Scan for the cell matching the given text and deliver its (x, y) coordinate at center. 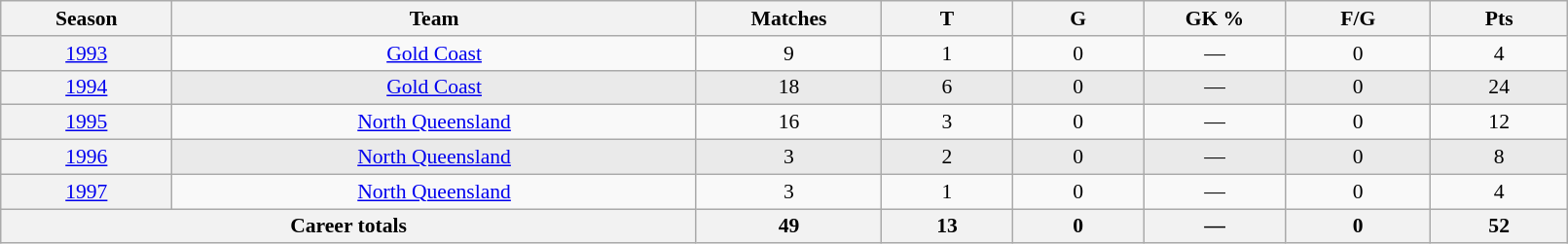
G (1078, 18)
6 (948, 87)
GK % (1215, 18)
2 (948, 157)
12 (1499, 122)
T (948, 18)
Pts (1499, 18)
Matches (788, 18)
52 (1499, 227)
1994 (87, 87)
8 (1499, 157)
Career totals (348, 227)
1993 (87, 53)
1996 (87, 157)
Team (434, 18)
24 (1499, 87)
49 (788, 227)
9 (788, 53)
16 (788, 122)
18 (788, 87)
13 (948, 227)
Season (87, 18)
F/G (1358, 18)
1995 (87, 122)
1997 (87, 192)
